Detect which cell encompasses the target text, then output its (x, y) center coordinate. 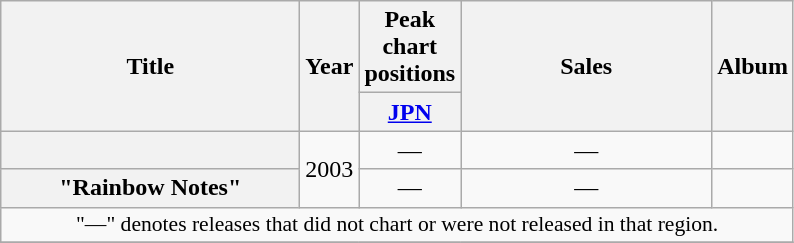
"—" denotes releases that did not chart or were not released in that region. (398, 225)
Title (150, 66)
JPN (410, 112)
Album (753, 66)
2003 (330, 169)
Year (330, 66)
"Rainbow Notes" (150, 188)
Peak chart positions (410, 47)
Sales (586, 66)
